For the text-containing cell, return its midpoint in [X, Y] coordinate format. 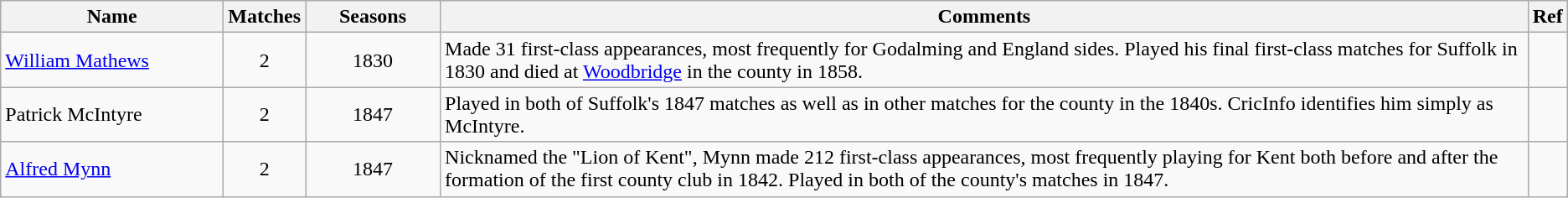
Name [112, 17]
Alfred Mynn [112, 169]
Comments [985, 17]
1830 [374, 60]
Matches [265, 17]
Patrick McIntyre [112, 114]
William Mathews [112, 60]
Seasons [374, 17]
Played in both of Suffolk's 1847 matches as well as in other matches for the county in the 1840s. CricInfo identifies him simply as McIntyre. [985, 114]
Ref [1548, 17]
